Return the [X, Y] coordinate for the center point of the cell that contains the specified text.  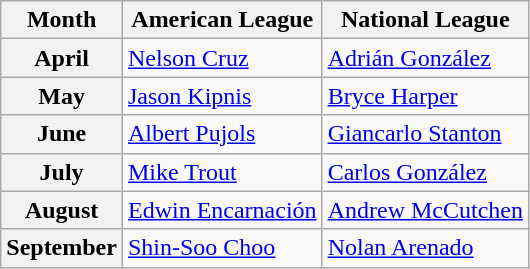
May [62, 96]
Edwin Encarnación [222, 210]
Albert Pujols [222, 134]
June [62, 134]
Andrew McCutchen [425, 210]
July [62, 172]
Bryce Harper [425, 96]
Mike Trout [222, 172]
Nelson Cruz [222, 58]
April [62, 58]
American League [222, 20]
Adrián González [425, 58]
Shin-Soo Choo [222, 248]
Carlos González [425, 172]
Nolan Arenado [425, 248]
National League [425, 20]
Jason Kipnis [222, 96]
August [62, 210]
Month [62, 20]
September [62, 248]
Giancarlo Stanton [425, 134]
